Provide the (X, Y) coordinate of the cell's center where the given text is located.  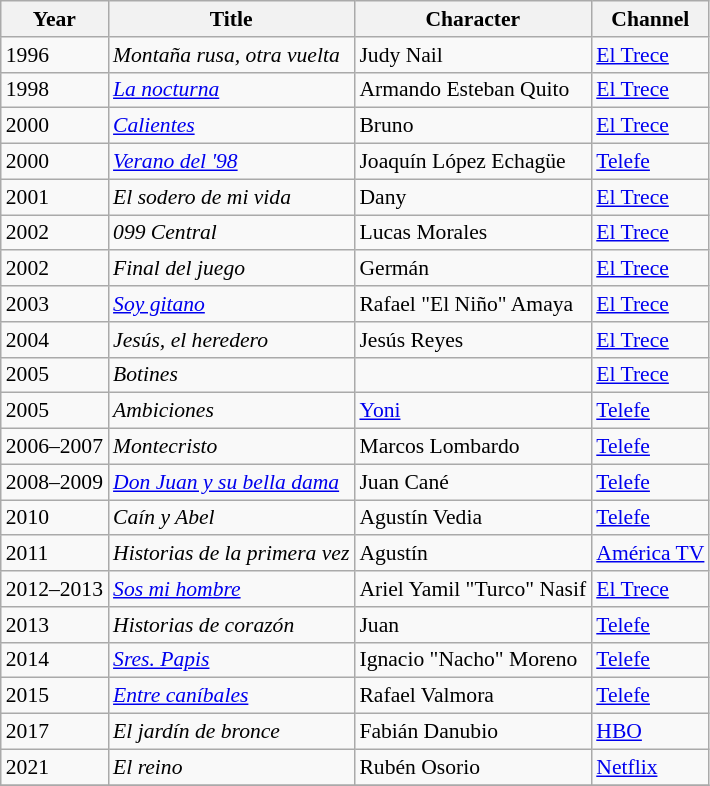
1998 (54, 90)
Jesús Reyes (472, 340)
Montecristo (231, 447)
Final del juego (231, 269)
Agustín Vedia (472, 518)
Sres. Papis (231, 660)
Lucas Morales (472, 233)
Germán (472, 269)
Botines (231, 375)
099 Central (231, 233)
2008–2009 (54, 482)
Entre caníbales (231, 696)
América TV (650, 554)
Ambiciones (231, 411)
2013 (54, 625)
Rafael "El Niño" Amaya (472, 304)
Calientes (231, 126)
Judy Nail (472, 55)
El sodero de mi vida (231, 197)
Year (54, 19)
Dany (472, 197)
El reino (231, 767)
Title (231, 19)
2006–2007 (54, 447)
Juan Cané (472, 482)
Netflix (650, 767)
Ignacio "Nacho" Moreno (472, 660)
Character (472, 19)
Soy gitano (231, 304)
Rafael Valmora (472, 696)
2003 (54, 304)
2015 (54, 696)
Historias de corazón (231, 625)
Verano del '98 (231, 162)
Jesús, el heredero (231, 340)
Agustín (472, 554)
2004 (54, 340)
2010 (54, 518)
Armando Esteban Quito (472, 90)
Joaquín López Echagüe (472, 162)
Yoni (472, 411)
El jardín de bronce (231, 732)
Ariel Yamil "Turco" Nasif (472, 589)
Montaña rusa, otra vuelta (231, 55)
2012–2013 (54, 589)
Marcos Lombardo (472, 447)
1996 (54, 55)
2014 (54, 660)
Sos mi hombre (231, 589)
Caín y Abel (231, 518)
Bruno (472, 126)
2021 (54, 767)
2001 (54, 197)
HBO (650, 732)
2011 (54, 554)
Don Juan y su bella dama (231, 482)
La nocturna (231, 90)
2017 (54, 732)
Rubén Osorio (472, 767)
Historias de la primera vez (231, 554)
Fabián Danubio (472, 732)
Juan (472, 625)
Channel (650, 19)
